Return (x, y) of the center of cell containing provided text 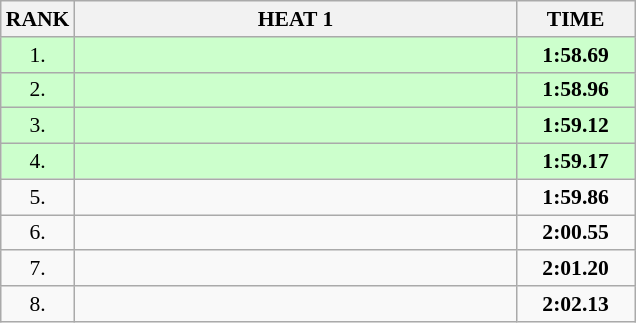
6. (38, 233)
RANK (38, 19)
5. (38, 197)
2:02.13 (576, 304)
2:01.20 (576, 269)
1:58.96 (576, 90)
1:59.12 (576, 126)
1:59.86 (576, 197)
1. (38, 55)
8. (38, 304)
HEAT 1 (295, 19)
2. (38, 90)
7. (38, 269)
4. (38, 162)
3. (38, 126)
2:00.55 (576, 233)
TIME (576, 19)
1:58.69 (576, 55)
1:59.17 (576, 162)
